For the text-containing cell, return its midpoint in [X, Y] coordinate format. 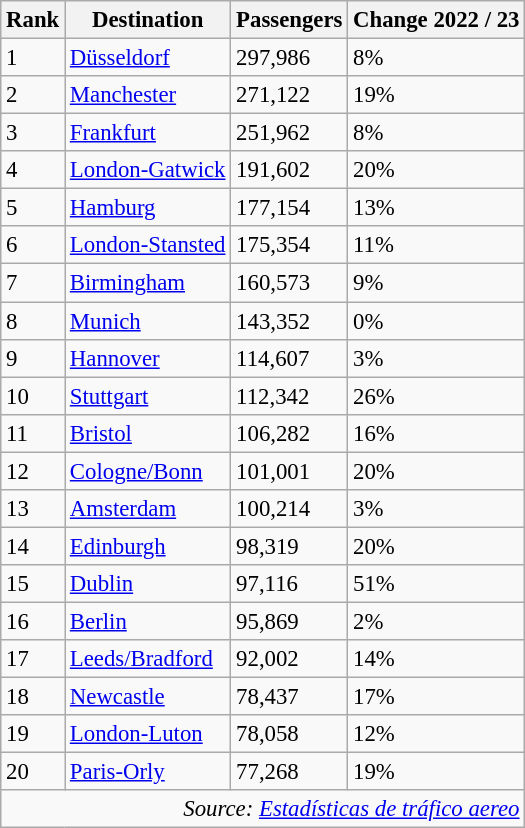
Bristol [148, 433]
16% [436, 433]
11% [436, 245]
London-Gatwick [148, 170]
3 [33, 133]
7 [33, 283]
Düsseldorf [148, 58]
78,437 [290, 697]
14% [436, 659]
Rank [33, 20]
160,573 [290, 283]
106,282 [290, 433]
0% [436, 321]
Frankfurt [148, 133]
95,869 [290, 621]
13 [33, 509]
114,607 [290, 358]
9% [436, 283]
Stuttgart [148, 396]
Newcastle [148, 697]
6 [33, 245]
20 [33, 772]
11 [33, 433]
51% [436, 584]
Berlin [148, 621]
101,001 [290, 471]
13% [436, 208]
2% [436, 621]
15 [33, 584]
Hannover [148, 358]
Change 2022 / 23 [436, 20]
Cologne/Bonn [148, 471]
9 [33, 358]
Hamburg [148, 208]
143,352 [290, 321]
16 [33, 621]
2 [33, 95]
Edinburgh [148, 546]
8 [33, 321]
175,354 [290, 245]
Passengers [290, 20]
100,214 [290, 509]
Munich [148, 321]
14 [33, 546]
18 [33, 697]
12 [33, 471]
17% [436, 697]
Manchester [148, 95]
Source: Estadísticas de tráfico aereo [263, 809]
297,986 [290, 58]
98,319 [290, 546]
Birmingham [148, 283]
4 [33, 170]
5 [33, 208]
177,154 [290, 208]
Destination [148, 20]
78,058 [290, 734]
10 [33, 396]
Leeds/Bradford [148, 659]
12% [436, 734]
77,268 [290, 772]
97,116 [290, 584]
271,122 [290, 95]
Amsterdam [148, 509]
London-Stansted [148, 245]
251,962 [290, 133]
Paris-Orly [148, 772]
19 [33, 734]
17 [33, 659]
26% [436, 396]
92,002 [290, 659]
London-Luton [148, 734]
1 [33, 58]
Dublin [148, 584]
112,342 [290, 396]
191,602 [290, 170]
